Search for the cell housing the specified text and yield its [x, y] center coordinate. 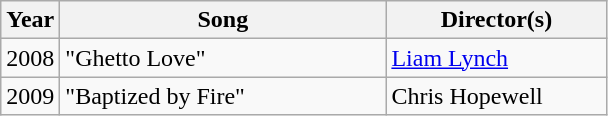
Song [223, 20]
"Ghetto Love" [223, 58]
"Baptized by Fire" [223, 96]
Director(s) [496, 20]
Chris Hopewell [496, 96]
Liam Lynch [496, 58]
2009 [30, 96]
Year [30, 20]
2008 [30, 58]
